Output the [x, y] coordinate of the center of the cell containing the given text.  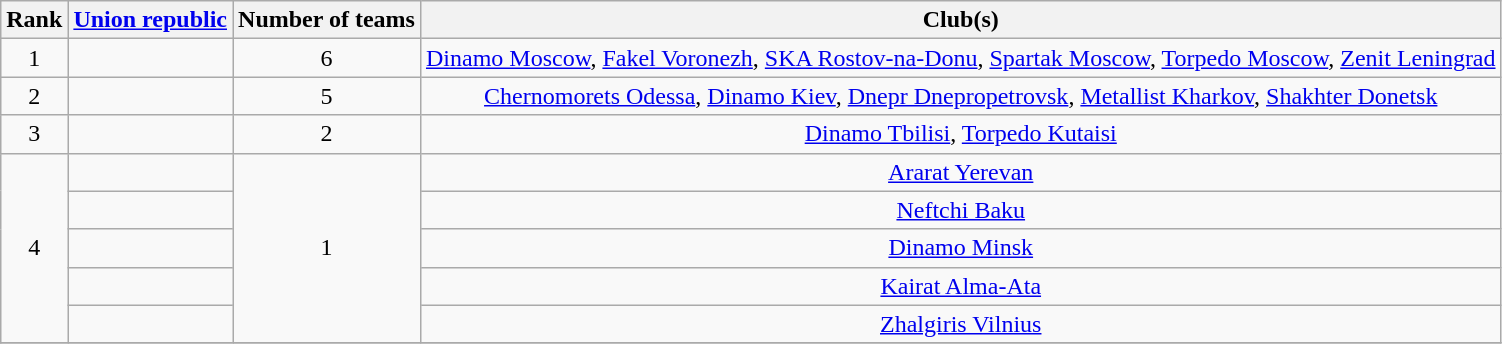
Number of teams [327, 20]
Dinamo Moscow, Fakel Voronezh, SKA Rostov-na-Donu, Spartak Moscow, Torpedo Moscow, Zenit Leningrad [960, 58]
Dinamo Minsk [960, 248]
6 [327, 58]
Zhalgiris Vilnius [960, 324]
Rank [34, 20]
Club(s) [960, 20]
Union republic [150, 20]
4 [34, 248]
Neftchi Baku [960, 210]
Kairat Alma-Ata [960, 286]
Chernomorets Odessa, Dinamo Kiev, Dnepr Dnepropetrovsk, Metallist Kharkov, Shakhter Donetsk [960, 96]
Ararat Yerevan [960, 172]
3 [34, 134]
Dinamo Tbilisi, Torpedo Kutaisi [960, 134]
5 [327, 96]
